Identify which cell holds the provided text, then report its [X, Y] central coordinate. 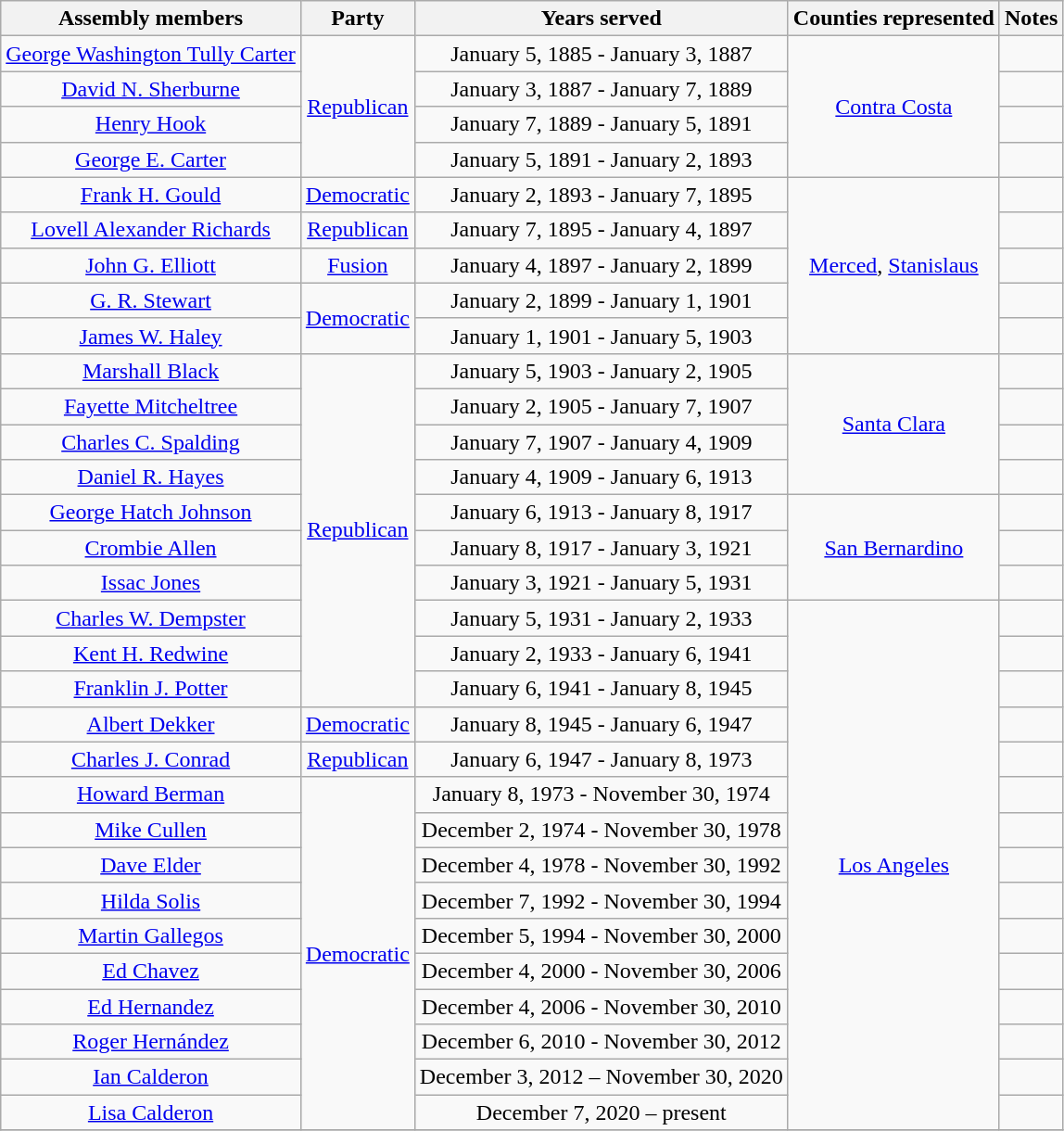
Lovell Alexander Richards [151, 230]
January 5, 1903 - January 2, 1905 [601, 371]
December 2, 1974 - November 30, 1978 [601, 830]
Crombie Allen [151, 548]
Martin Gallegos [151, 935]
Counties represented [893, 19]
David N. Sherburne [151, 89]
January 8, 1917 - January 3, 1921 [601, 548]
Fusion [358, 265]
Fayette Mitcheltree [151, 406]
December 3, 2012 – November 30, 2020 [601, 1077]
January 7, 1907 - January 4, 1909 [601, 442]
Ed Hernandez [151, 1006]
January 7, 1889 - January 5, 1891 [601, 124]
John G. Elliott [151, 265]
January 4, 1897 - January 2, 1899 [601, 265]
Hilda Solis [151, 900]
January 2, 1893 - January 7, 1895 [601, 195]
Years served [601, 19]
January 2, 1905 - January 7, 1907 [601, 406]
Contra Costa [893, 107]
George E. Carter [151, 159]
January 3, 1887 - January 7, 1889 [601, 89]
January 6, 1941 - January 8, 1945 [601, 689]
Albert Dekker [151, 724]
Ian Calderon [151, 1077]
Roger Hernández [151, 1042]
Frank H. Gould [151, 195]
Howard Berman [151, 794]
Santa Clara [893, 424]
Party [358, 19]
January 6, 1947 - January 8, 1973 [601, 759]
December 4, 2006 - November 30, 2010 [601, 1006]
December 7, 2020 – present [601, 1112]
January 3, 1921 - January 5, 1931 [601, 583]
December 4, 1978 - November 30, 1992 [601, 865]
January 1, 1901 - January 5, 1903 [601, 336]
Marshall Black [151, 371]
January 5, 1891 - January 2, 1893 [601, 159]
Dave Elder [151, 865]
December 6, 2010 - November 30, 2012 [601, 1042]
Merced, Stanislaus [893, 265]
Charles W. Dempster [151, 618]
Ed Chavez [151, 971]
December 7, 1992 - November 30, 1994 [601, 900]
Issac Jones [151, 583]
January 5, 1885 - January 3, 1887 [601, 54]
January 4, 1909 - January 6, 1913 [601, 477]
Kent H. Redwine [151, 654]
Assembly members [151, 19]
Charles C. Spalding [151, 442]
George Hatch Johnson [151, 513]
January 2, 1933 - January 6, 1941 [601, 654]
Daniel R. Hayes [151, 477]
Notes [1031, 19]
January 8, 1945 - January 6, 1947 [601, 724]
January 6, 1913 - January 8, 1917 [601, 513]
Los Angeles [893, 866]
January 7, 1895 - January 4, 1897 [601, 230]
January 8, 1973 - November 30, 1974 [601, 794]
January 2, 1899 - January 1, 1901 [601, 300]
December 4, 2000 - November 30, 2006 [601, 971]
George Washington Tully Carter [151, 54]
Charles J. Conrad [151, 759]
Franklin J. Potter [151, 689]
Mike Cullen [151, 830]
January 5, 1931 - January 2, 1933 [601, 618]
G. R. Stewart [151, 300]
December 5, 1994 - November 30, 2000 [601, 935]
James W. Haley [151, 336]
Lisa Calderon [151, 1112]
Henry Hook [151, 124]
San Bernardino [893, 548]
